Scan for the cell matching the given text and deliver its (X, Y) coordinate at center. 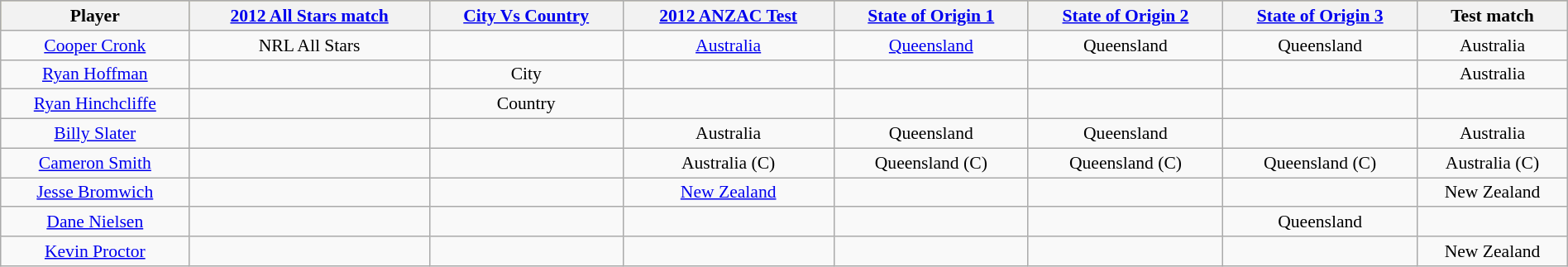
Jesse Bromwich (95, 193)
Billy Slater (95, 134)
City Vs Country (526, 16)
2012 ANZAC Test (728, 16)
Ryan Hoffman (95, 74)
Cooper Cronk (95, 45)
State of Origin 1 (931, 16)
Dane Nielsen (95, 222)
Ryan Hinchcliffe (95, 104)
NRL All Stars (309, 45)
Country (526, 104)
Kevin Proctor (95, 251)
Test match (1493, 16)
State of Origin 2 (1125, 16)
City (526, 74)
State of Origin 3 (1320, 16)
Cameron Smith (95, 163)
2012 All Stars match (309, 16)
Player (95, 16)
